Extract the [x, y] coordinate from the center of the cell holding the provided text.  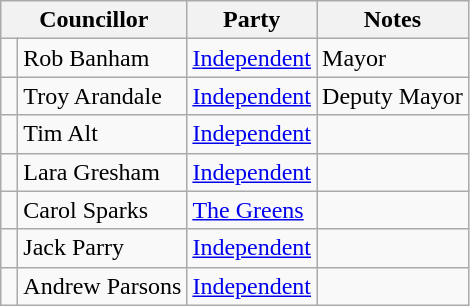
The Greens [252, 210]
Mayor [393, 58]
Lara Gresham [102, 172]
Troy Arandale [102, 96]
Notes [393, 20]
Jack Parry [102, 248]
Rob Banham [102, 58]
Carol Sparks [102, 210]
Andrew Parsons [102, 286]
Party [252, 20]
Deputy Mayor [393, 96]
Councillor [94, 20]
Tim Alt [102, 134]
